Pinpoint the cell where the given text exists, returning its (X, Y) midpoint coordinate. 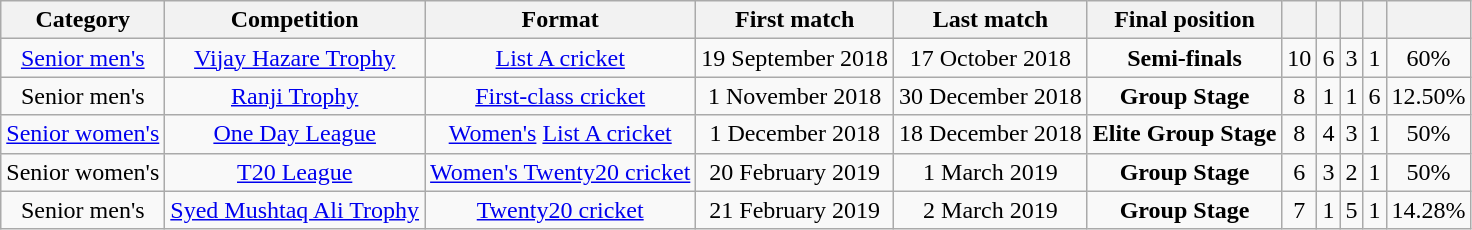
Elite Group Stage (1184, 134)
60% (1428, 58)
Vijay Hazare Trophy (295, 58)
Twenty20 cricket (560, 210)
2 March 2019 (991, 210)
1 December 2018 (795, 134)
Women's List A cricket (560, 134)
21 February 2019 (795, 210)
First-class cricket (560, 96)
20 February 2019 (795, 172)
One Day League (295, 134)
Women's Twenty20 cricket (560, 172)
5 (1352, 210)
List A cricket (560, 58)
10 (1300, 58)
14.28% (1428, 210)
Format (560, 20)
T20 League (295, 172)
Competition (295, 20)
18 December 2018 (991, 134)
Last match (991, 20)
12.50% (1428, 96)
Semi-finals (1184, 58)
1 March 2019 (991, 172)
Ranji Trophy (295, 96)
Category (83, 20)
30 December 2018 (991, 96)
19 September 2018 (795, 58)
7 (1300, 210)
Final position (1184, 20)
1 November 2018 (795, 96)
17 October 2018 (991, 58)
4 (1328, 134)
First match (795, 20)
2 (1352, 172)
Syed Mushtaq Ali Trophy (295, 210)
